Scan for the cell matching the given text and deliver its [x, y] coordinate at center. 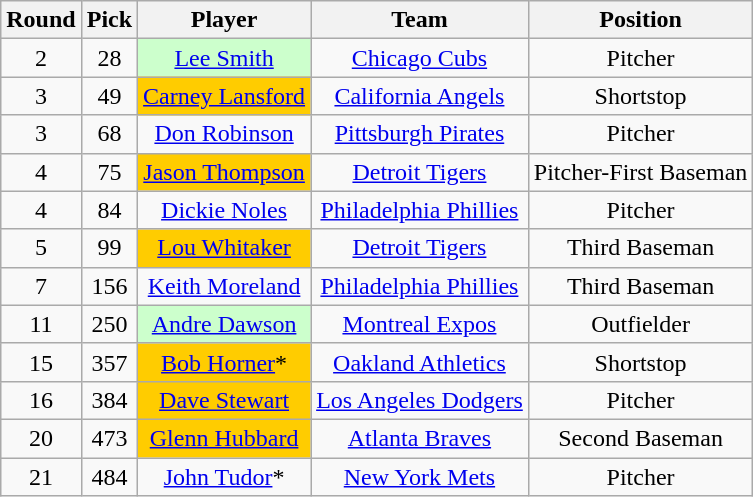
Dickie Noles [224, 210]
Outfielder [640, 324]
2 [41, 58]
Keith Moreland [224, 286]
5 [41, 248]
156 [109, 286]
Jason Thompson [224, 172]
Position [640, 20]
Team [420, 20]
11 [41, 324]
Chicago Cubs [420, 58]
Don Robinson [224, 134]
15 [41, 362]
Lou Whitaker [224, 248]
Oakland Athletics [420, 362]
Dave Stewart [224, 400]
7 [41, 286]
75 [109, 172]
Glenn Hubbard [224, 438]
Atlanta Braves [420, 438]
473 [109, 438]
21 [41, 477]
384 [109, 400]
Pitcher-First Baseman [640, 172]
Round [41, 20]
New York Mets [420, 477]
Pittsburgh Pirates [420, 134]
357 [109, 362]
Second Baseman [640, 438]
16 [41, 400]
49 [109, 96]
California Angels [420, 96]
28 [109, 58]
484 [109, 477]
84 [109, 210]
250 [109, 324]
John Tudor* [224, 477]
Carney Lansford [224, 96]
Los Angeles Dodgers [420, 400]
99 [109, 248]
Montreal Expos [420, 324]
Andre Dawson [224, 324]
Bob Horner* [224, 362]
20 [41, 438]
Pick [109, 20]
Lee Smith [224, 58]
Player [224, 20]
68 [109, 134]
